Search for the cell housing the specified text and yield its [X, Y] center coordinate. 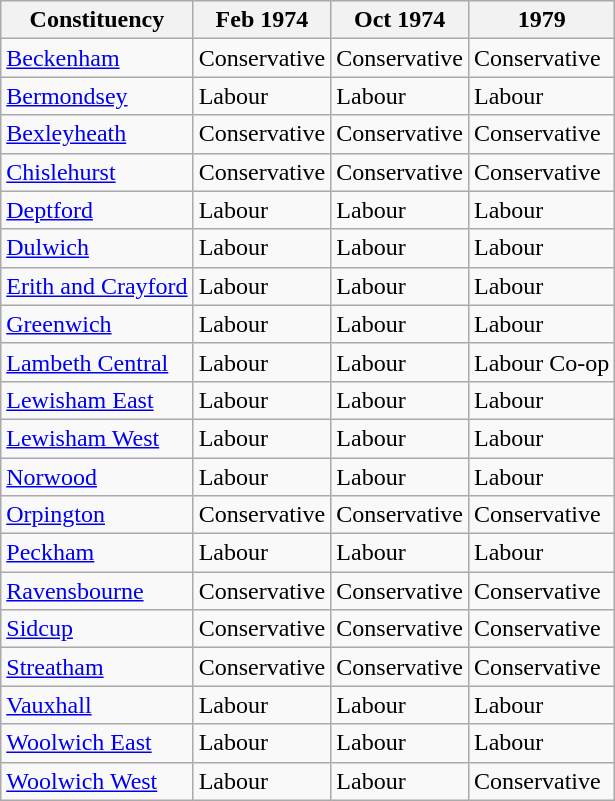
Deptford [97, 210]
Sidcup [97, 629]
1979 [541, 20]
Vauxhall [97, 705]
Streatham [97, 667]
Lambeth Central [97, 362]
Dulwich [97, 248]
Bermondsey [97, 96]
Erith and Crayford [97, 286]
Lewisham East [97, 400]
Oct 1974 [400, 20]
Woolwich East [97, 743]
Greenwich [97, 324]
Lewisham West [97, 438]
Bexleyheath [97, 134]
Woolwich West [97, 781]
Orpington [97, 515]
Norwood [97, 477]
Ravensbourne [97, 591]
Chislehurst [97, 172]
Feb 1974 [262, 20]
Beckenham [97, 58]
Constituency [97, 20]
Labour Co-op [541, 362]
Peckham [97, 553]
